Pinpoint the cell where the given text exists, returning its (x, y) midpoint coordinate. 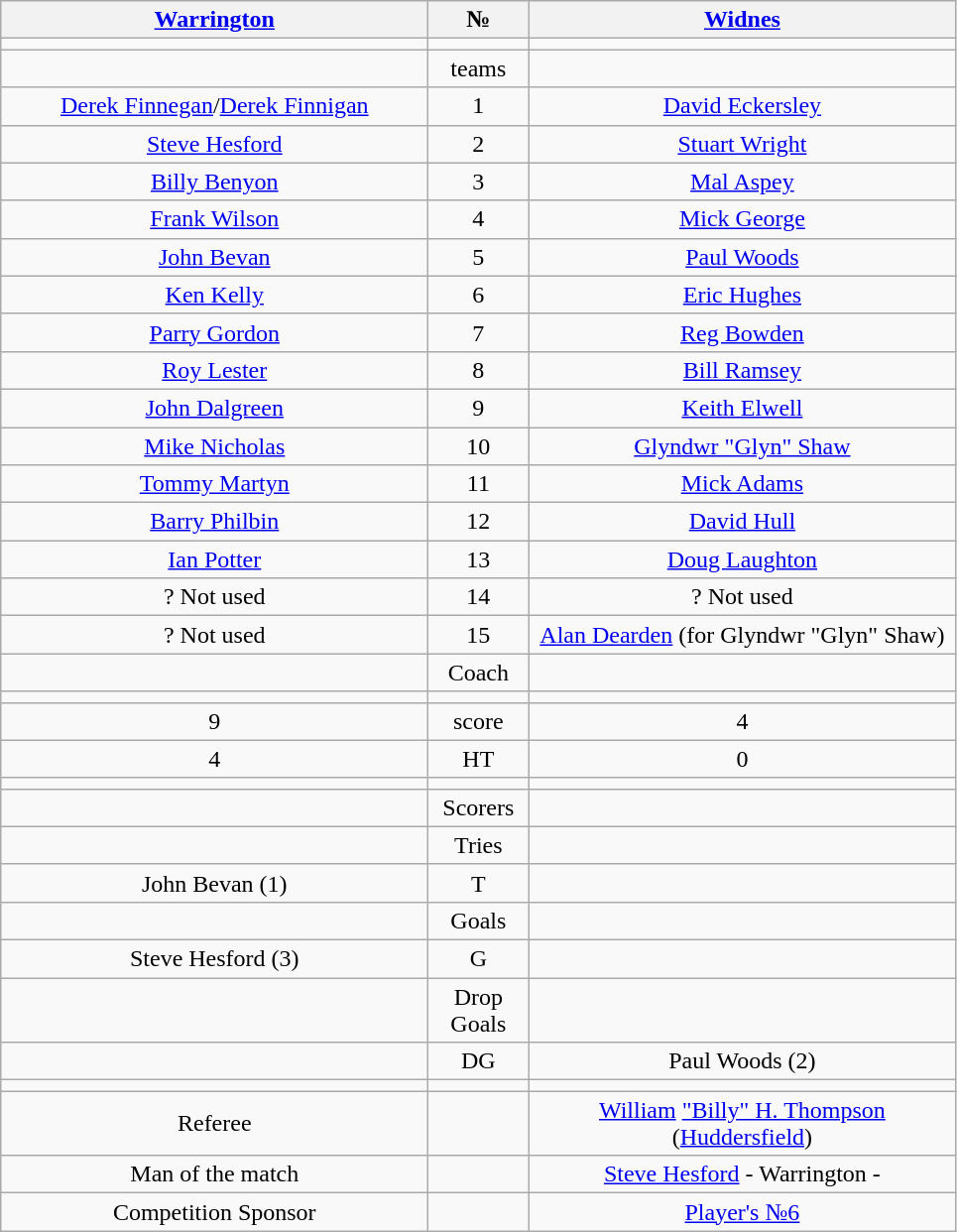
Scorers (478, 807)
Ian Potter (214, 559)
Paul Woods (2) (742, 1061)
10 (478, 445)
Coach (478, 673)
Player's №6 (742, 1212)
Drop Goals (478, 1010)
Mike Nicholas (214, 445)
Parry Gordon (214, 332)
Eric Hughes (742, 295)
Stuart Wright (742, 144)
David Eckersley (742, 106)
12 (478, 522)
1 (478, 106)
Paul Woods (742, 257)
13 (478, 559)
T (478, 883)
Steve Hesford - Warrington - (742, 1174)
Glyndwr "Glyn" Shaw (742, 445)
William "Billy" H. Thompson (Huddersfield) (742, 1123)
Referee (214, 1123)
8 (478, 370)
№ (478, 20)
15 (478, 635)
G (478, 958)
Roy Lester (214, 370)
Mick George (742, 219)
Alan Dearden (for Glyndwr "Glyn" Shaw) (742, 635)
David Hull (742, 522)
Barry Philbin (214, 522)
Bill Ramsey (742, 370)
Tries (478, 845)
0 (742, 759)
Goals (478, 921)
Billy Benyon (214, 182)
Frank Wilson (214, 219)
3 (478, 182)
Derek Finnegan/Derek Finnigan (214, 106)
Man of the match (214, 1174)
Competition Sponsor (214, 1212)
John Dalgreen (214, 408)
5 (478, 257)
John Bevan (214, 257)
14 (478, 597)
Doug Laughton (742, 559)
2 (478, 144)
DG (478, 1061)
6 (478, 295)
score (478, 721)
Reg Bowden (742, 332)
11 (478, 484)
Keith Elwell (742, 408)
Widnes (742, 20)
Mal Aspey (742, 182)
Mick Adams (742, 484)
Warrington (214, 20)
Tommy Martyn (214, 484)
Steve Hesford (3) (214, 958)
Ken Kelly (214, 295)
John Bevan (1) (214, 883)
HT (478, 759)
Steve Hesford (214, 144)
teams (478, 68)
7 (478, 332)
